For the text-containing cell, return its midpoint in [X, Y] coordinate format. 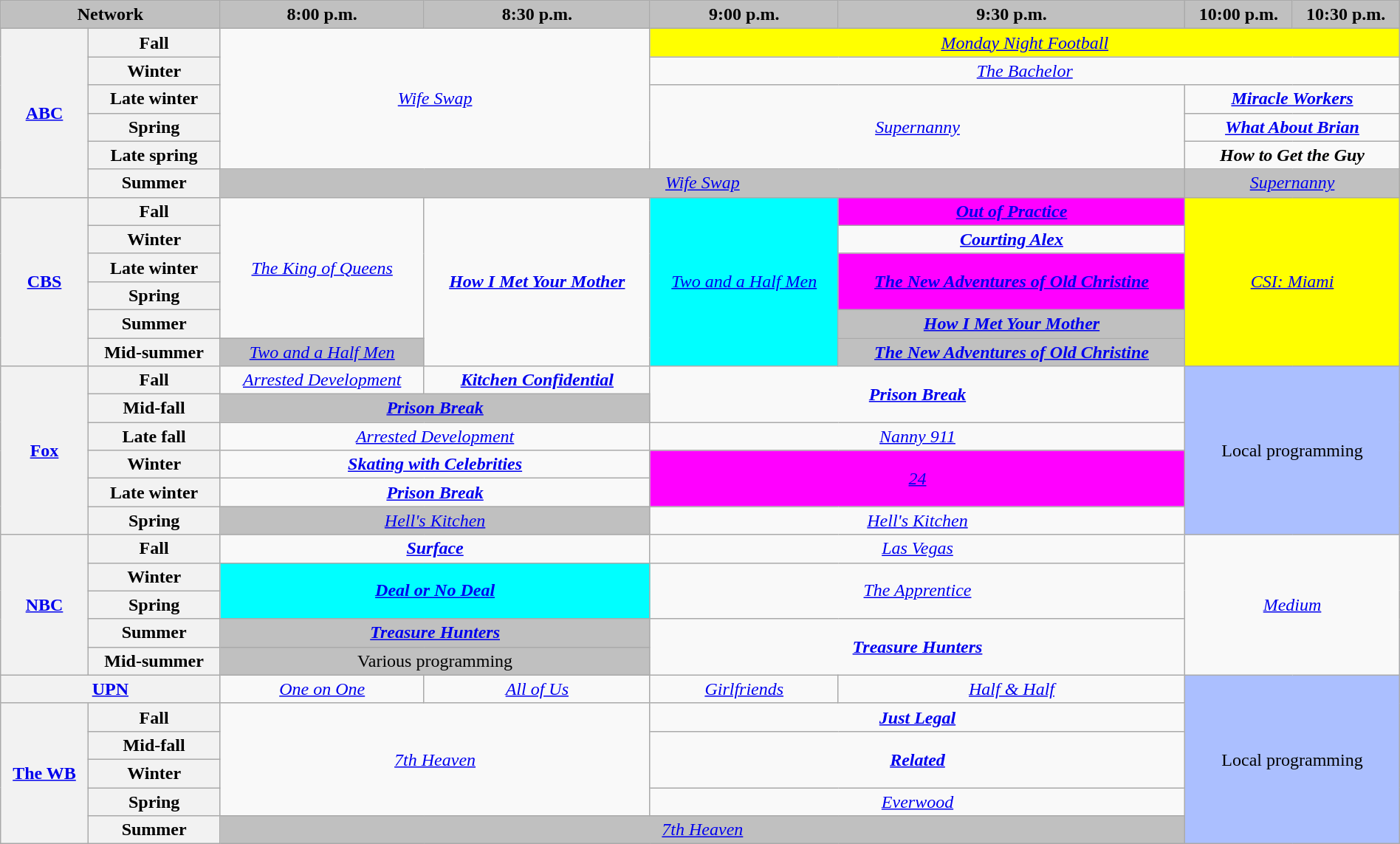
Late fall [154, 436]
Girlfriends [744, 689]
Medium [1292, 605]
Fox [44, 450]
UPN [111, 689]
10:00 p.m. [1239, 15]
How to Get the Guy [1292, 155]
Courting Alex [1012, 239]
Various programming [435, 661]
Related [917, 759]
Deal or No Deal [435, 591]
The WB [44, 773]
What About Brian [1292, 127]
Miracle Workers [1292, 99]
CSI: Miami [1292, 281]
ABC [44, 113]
Skating with Celebrities [435, 464]
Las Vegas [917, 549]
CBS [44, 281]
8:00 p.m. [322, 15]
The King of Queens [322, 267]
The Apprentice [917, 591]
Late spring [154, 155]
The Bachelor [1025, 71]
24 [917, 478]
Network [111, 15]
Half & Half [1012, 689]
Just Legal [917, 717]
9:30 p.m. [1012, 15]
Monday Night Football [1025, 43]
Nanny 911 [917, 436]
10:30 p.m. [1345, 15]
9:00 p.m. [744, 15]
All of Us [537, 689]
Kitchen Confidential [537, 380]
NBC [44, 605]
Surface [435, 549]
One on One [322, 689]
Out of Practice [1012, 211]
8:30 p.m. [537, 15]
Everwood [917, 801]
